Return the (X, Y) coordinate for the center point of the cell that contains the specified text.  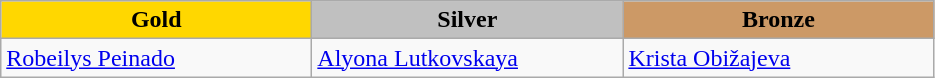
Alyona Lutkovskaya (468, 58)
Bronze (778, 20)
Silver (468, 20)
Krista Obižajeva (778, 58)
Gold (156, 20)
Robeilys Peinado (156, 58)
